Identify which cell holds the provided text, then report its [X, Y] central coordinate. 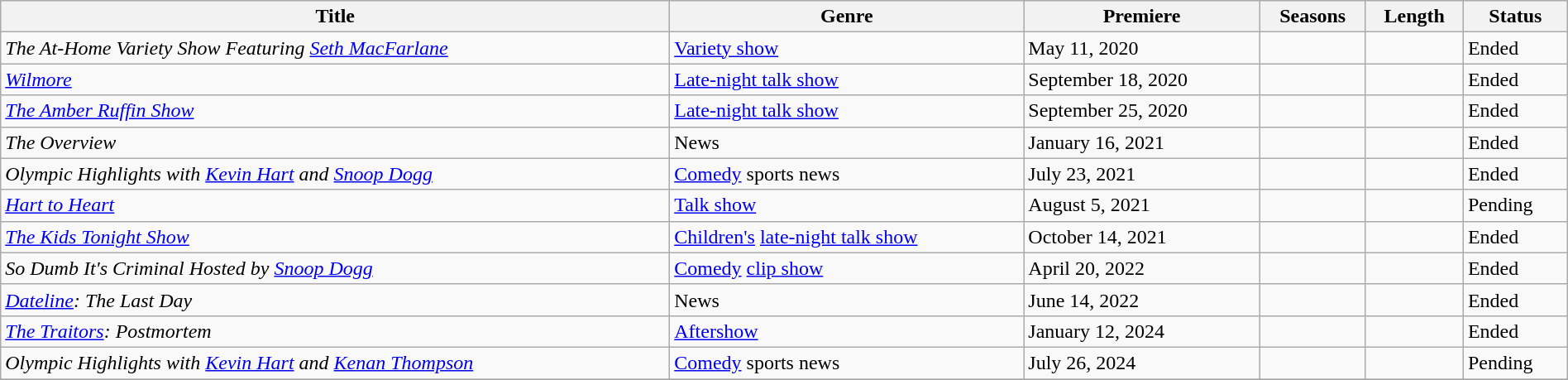
May 11, 2020 [1142, 48]
August 5, 2021 [1142, 205]
Genre [847, 17]
September 18, 2020 [1142, 79]
Dateline: The Last Day [336, 300]
Wilmore [336, 79]
The Overview [336, 142]
June 14, 2022 [1142, 300]
October 14, 2021 [1142, 237]
Talk show [847, 205]
Aftershow [847, 331]
April 20, 2022 [1142, 268]
Olympic Highlights with Kevin Hart and Snoop Dogg [336, 174]
Olympic Highlights with Kevin Hart and Kenan Thompson [336, 363]
July 26, 2024 [1142, 363]
The Amber Ruffin Show [336, 111]
The Kids Tonight Show [336, 237]
The Traitors: Postmortem [336, 331]
Length [1414, 17]
July 23, 2021 [1142, 174]
Premiere [1142, 17]
Hart to Heart [336, 205]
Variety show [847, 48]
Children's late-night talk show [847, 237]
Comedy clip show [847, 268]
January 12, 2024 [1142, 331]
September 25, 2020 [1142, 111]
Seasons [1312, 17]
Status [1515, 17]
January 16, 2021 [1142, 142]
The At-Home Variety Show Featuring Seth MacFarlane [336, 48]
Title [336, 17]
So Dumb It's Criminal Hosted by Snoop Dogg [336, 268]
